Extract the [x, y] coordinate from the center of the cell holding the provided text.  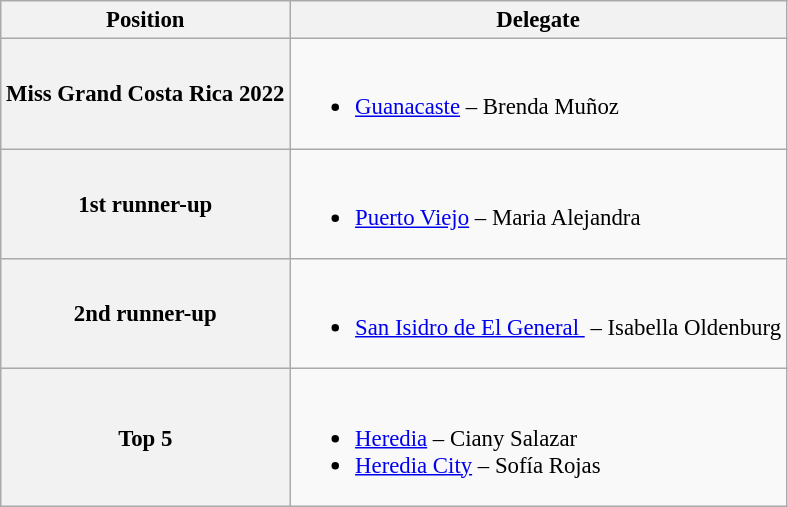
Miss Grand Costa Rica 2022 [146, 94]
San Isidro de El General – Isabella Oldenburg [538, 314]
Guanacaste – Brenda Muñoz [538, 94]
1st runner-up [146, 204]
Top 5 [146, 438]
Delegate [538, 20]
Heredia – Ciany SalazarHeredia City – Sofía Rojas [538, 438]
Puerto Viejo – Maria Alejandra [538, 204]
Position [146, 20]
2nd runner-up [146, 314]
